Find where the given text appears and provide that cell's center as (x, y) coordinate. 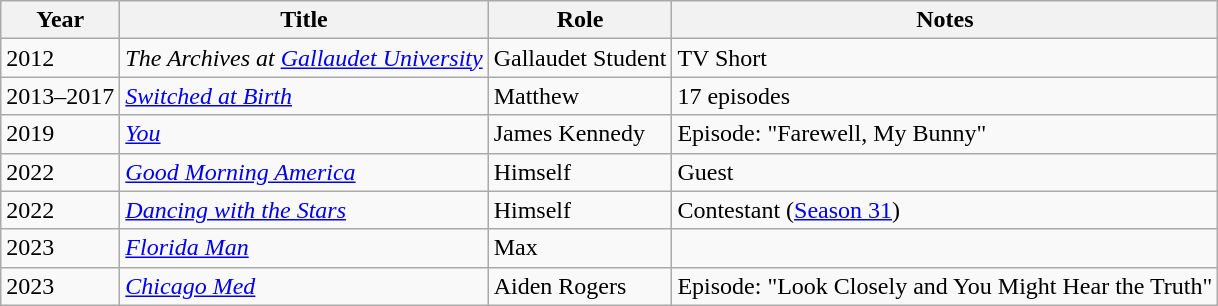
Good Morning America (304, 172)
Aiden Rogers (580, 286)
Contestant (Season 31) (945, 210)
2012 (60, 58)
Dancing with the Stars (304, 210)
The Archives at Gallaudet University (304, 58)
TV Short (945, 58)
Switched at Birth (304, 96)
Guest (945, 172)
Matthew (580, 96)
Episode: "Farewell, My Bunny" (945, 134)
Year (60, 20)
James Kennedy (580, 134)
Chicago Med (304, 286)
Gallaudet Student (580, 58)
You (304, 134)
Max (580, 248)
Florida Man (304, 248)
2019 (60, 134)
Episode: "Look Closely and You Might Hear the Truth" (945, 286)
Notes (945, 20)
Title (304, 20)
Role (580, 20)
17 episodes (945, 96)
2013–2017 (60, 96)
